Pinpoint the cell where the given text exists, returning its (X, Y) midpoint coordinate. 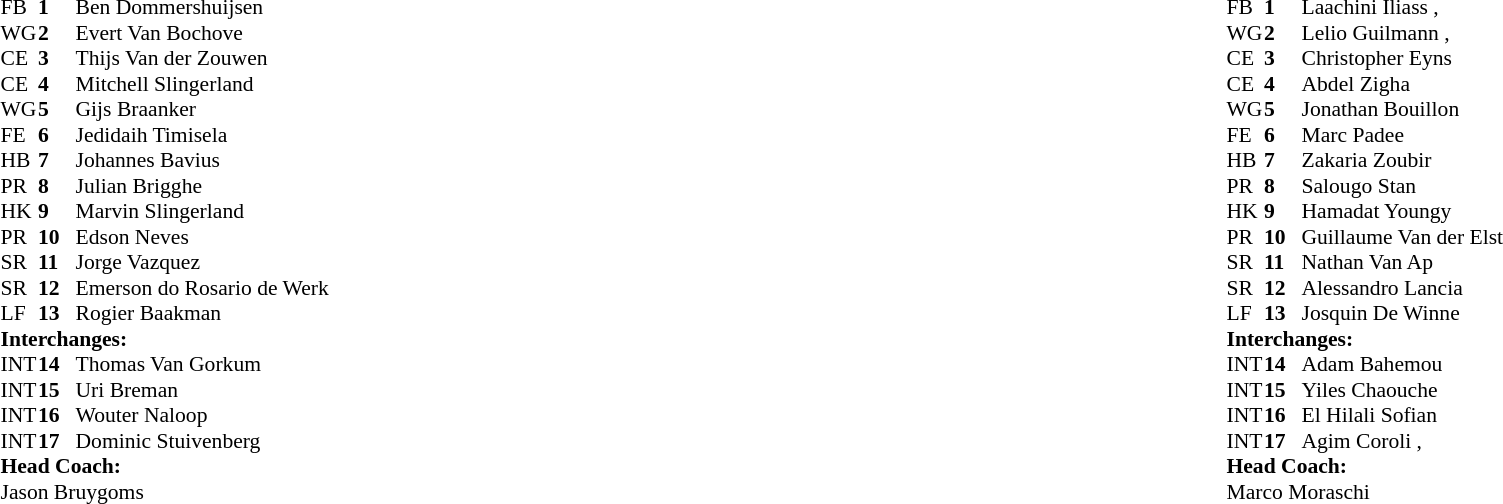
Alessandro Lancia (1402, 288)
Abdel Zigha (1402, 84)
Nathan Van Ap (1402, 263)
Johannes Bavius (202, 161)
Evert Van Bochove (202, 33)
Gijs Braanker (202, 109)
Lelio Guilmann , (1402, 33)
Adam Bahemou (1402, 365)
Jedidaih Timisela (202, 135)
Edson Neves (202, 237)
Salougo Stan (1402, 186)
Rogier Baakman (202, 313)
Jorge Vazquez (202, 263)
Josquin De Winne (1402, 313)
Emerson do Rosario de Werk (202, 288)
Thijs Van der Zouwen (202, 59)
Mitchell Slingerland (202, 84)
Marc Padee (1402, 135)
Uri Breman (202, 390)
Christopher Eyns (1402, 59)
El Hilali Sofian (1402, 415)
Guillaume Van der Elst (1402, 237)
Julian Brigghe (202, 186)
Jonathan Bouillon (1402, 109)
Wouter Naloop (202, 415)
Marvin Slingerland (202, 211)
Yiles Chaouche (1402, 390)
Agim Coroli , (1402, 441)
Hamadat Youngy (1402, 211)
Thomas Van Gorkum (202, 365)
Dominic Stuivenberg (202, 441)
Zakaria Zoubir (1402, 161)
